Output the (x, y) coordinate of the center of the cell containing the given text.  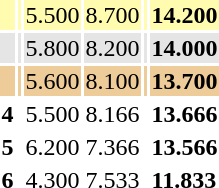
5.800 (52, 48)
5 (8, 147)
7.366 (112, 147)
8.100 (112, 81)
8.200 (112, 48)
13.666 (184, 114)
14.200 (184, 15)
13.566 (184, 147)
5.600 (52, 81)
6.200 (52, 147)
13.700 (184, 81)
8.700 (112, 15)
4 (8, 114)
14.000 (184, 48)
8.166 (112, 114)
